Extract the [X, Y] coordinate from the center of the cell holding the provided text.  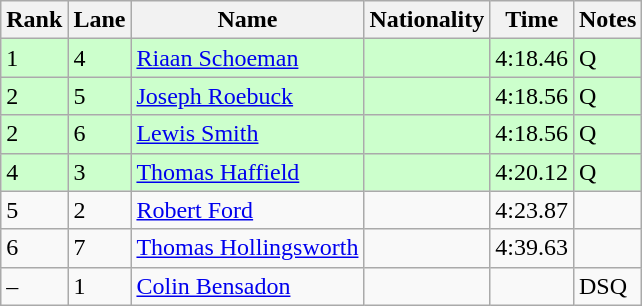
4:20.12 [532, 172]
Thomas Hollingsworth [248, 248]
Name [248, 20]
Rank [34, 20]
Thomas Haffield [248, 172]
– [34, 286]
Robert Ford [248, 210]
7 [100, 248]
4:39.63 [532, 248]
4:18.46 [532, 58]
Lewis Smith [248, 134]
Lane [100, 20]
Nationality [427, 20]
3 [100, 172]
4:23.87 [532, 210]
Riaan Schoeman [248, 58]
Time [532, 20]
Joseph Roebuck [248, 96]
DSQ [607, 286]
Notes [607, 20]
Colin Bensadon [248, 286]
